Return the (x, y) coordinate for the center point of the cell that contains the specified text.  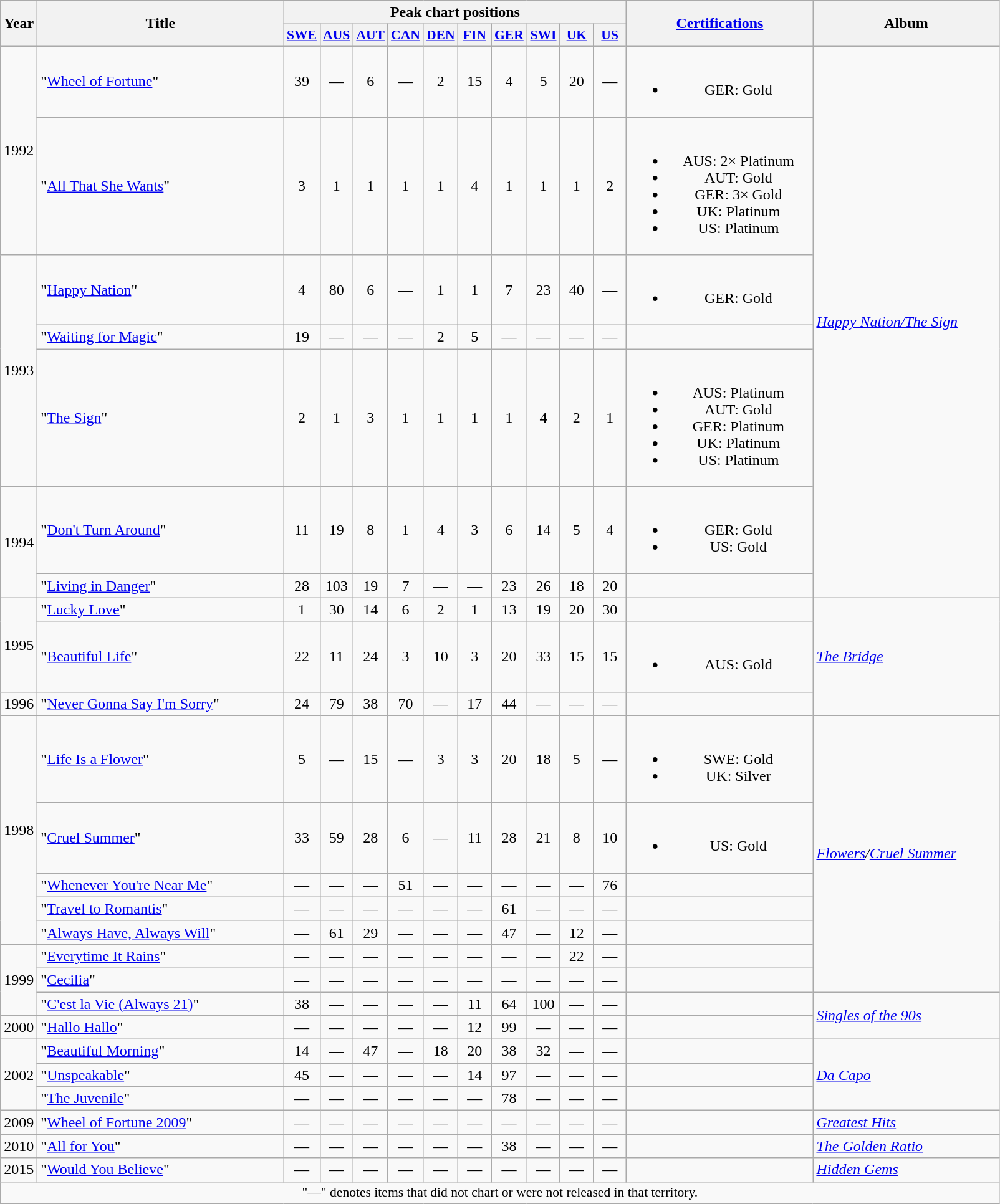
"Lucky Love" (161, 609)
The Golden Ratio (906, 1146)
32 (544, 1051)
"Everytime It Rains" (161, 956)
Happy Nation/The Sign (906, 322)
Singles of the 90s (906, 1016)
AUS: Gold (719, 657)
US (610, 36)
AUS: 2× PlatinumAUT: GoldGER: 3× GoldUK: PlatinumUS: Platinum (719, 186)
"Travel to Romantis" (161, 909)
"C'est la Vie (Always 21)" (161, 1004)
Greatest Hits (906, 1122)
Peak chart positions (455, 12)
"The Juvenile" (161, 1099)
2002 (19, 1075)
"All for You" (161, 1146)
Year (19, 24)
GER (509, 36)
"Cruel Summer" (161, 838)
"Unspeakable" (161, 1075)
80 (337, 290)
29 (370, 932)
1994 (19, 542)
"Wheel of Fortune 2009" (161, 1122)
"Always Have, Always Will" (161, 932)
1993 (19, 371)
"Whenever You're Near Me" (161, 885)
"Don't Turn Around" (161, 530)
2010 (19, 1146)
2009 (19, 1122)
Da Capo (906, 1075)
Album (906, 24)
SWE (302, 36)
1998 (19, 830)
1992 (19, 150)
DEN (441, 36)
70 (405, 704)
26 (544, 586)
Hidden Gems (906, 1170)
"Beautiful Morning" (161, 1051)
"Living in Danger" (161, 586)
GER: GoldUS: Gold (719, 530)
13 (509, 609)
59 (337, 838)
100 (544, 1004)
Title (161, 24)
"—" denotes items that did not chart or were not released in that territory. (500, 1193)
103 (337, 586)
78 (509, 1099)
US: Gold (719, 838)
The Bridge (906, 657)
"Waiting for Magic" (161, 337)
1995 (19, 644)
FIN (475, 36)
44 (509, 704)
64 (509, 1004)
"Would You Believe" (161, 1170)
AUS (337, 36)
2000 (19, 1028)
45 (302, 1075)
"Life Is a Flower" (161, 759)
2015 (19, 1170)
79 (337, 704)
"Cecilia" (161, 980)
SWI (544, 36)
AUS: PlatinumAUT: GoldGER: PlatinumUK: PlatinumUS: Platinum (719, 418)
"All That She Wants" (161, 186)
"Wheel of Fortune" (161, 81)
97 (509, 1075)
76 (610, 885)
"The Sign" (161, 418)
AUT (370, 36)
"Beautiful Life" (161, 657)
"Never Gonna Say I'm Sorry" (161, 704)
21 (544, 838)
39 (302, 81)
40 (576, 290)
UK (576, 36)
"Hallo Hallo" (161, 1028)
"Happy Nation" (161, 290)
CAN (405, 36)
SWE: GoldUK: Silver (719, 759)
99 (509, 1028)
1999 (19, 980)
Flowers/Cruel Summer (906, 854)
1996 (19, 704)
Certifications (719, 24)
17 (475, 704)
51 (405, 885)
